Extract the [X, Y] coordinate from the center of the cell holding the provided text.  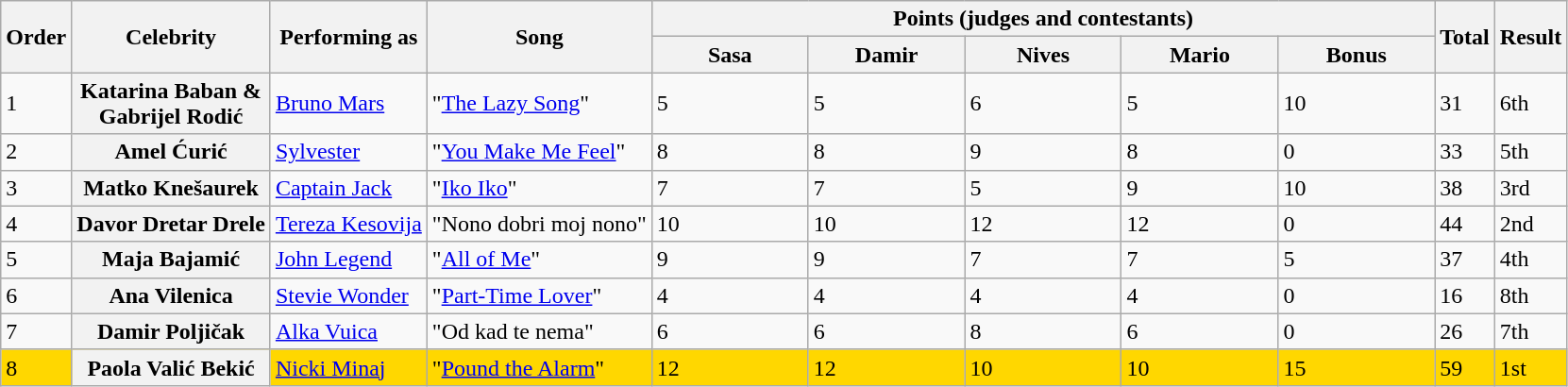
Nives [1043, 55]
Sasa [730, 55]
Damir [886, 55]
John Legend [348, 260]
Amel Ćurić [172, 152]
Mario [1200, 55]
3rd [1530, 188]
2 [36, 152]
6th [1530, 104]
Celebrity [172, 37]
Maja Bajamić [172, 260]
"Pound the Alarm" [539, 367]
37 [1465, 260]
Davor Dretar Drele [172, 224]
5th [1530, 152]
"Part-Time Lover" [539, 295]
Alka Vuica [348, 331]
2nd [1530, 224]
"Iko Iko" [539, 188]
4th [1530, 260]
Bonus [1357, 55]
8th [1530, 295]
1st [1530, 367]
"You Make Me Feel" [539, 152]
Performing as [348, 37]
26 [1465, 331]
16 [1465, 295]
"Nono dobri moj nono" [539, 224]
Nicki Minaj [348, 367]
"All of Me" [539, 260]
Katarina Baban &Gabrijel Rodić [172, 104]
59 [1465, 367]
Damir Poljičak [172, 331]
Result [1530, 37]
Tereza Kesovija [348, 224]
Total [1465, 37]
Paola Valić Bekić [172, 367]
Ana Vilenica [172, 295]
Song [539, 37]
"Od kad te nema" [539, 331]
Order [36, 37]
38 [1465, 188]
Stevie Wonder [348, 295]
Points (judges and contestants) [1042, 19]
31 [1465, 104]
7th [1530, 331]
3 [36, 188]
Captain Jack [348, 188]
15 [1357, 367]
Bruno Mars [348, 104]
Matko Knešaurek [172, 188]
1 [36, 104]
"The Lazy Song" [539, 104]
44 [1465, 224]
Sylvester [348, 152]
33 [1465, 152]
